Pinpoint the cell where the given text exists, returning its (x, y) midpoint coordinate. 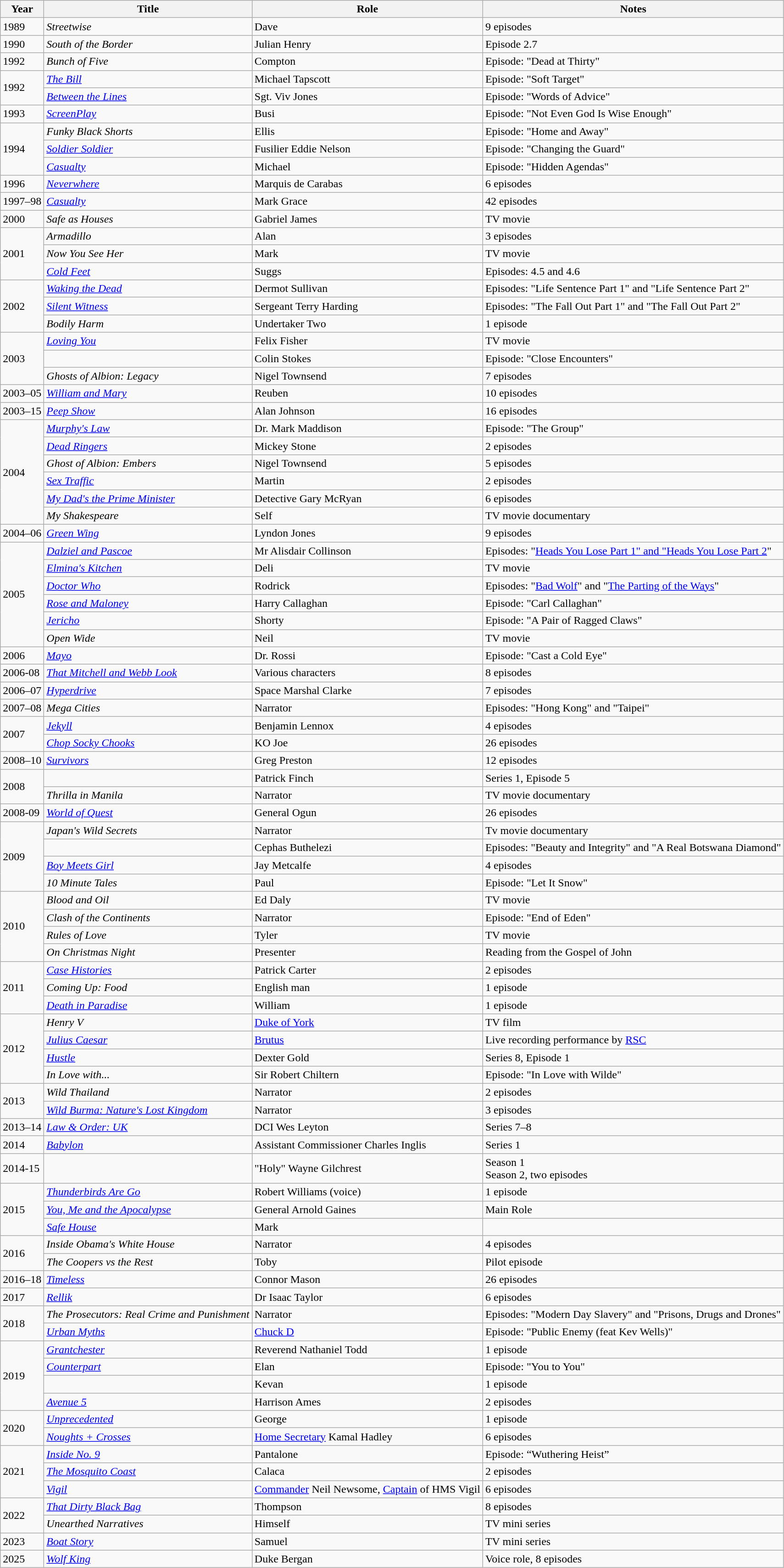
Julian Henry (367, 44)
English man (367, 987)
Green Wing (148, 533)
42 episodes (633, 201)
Silent Witness (148, 306)
Episode: "Changing the Guard" (633, 149)
Murphy's Law (148, 428)
Cephas Buthelezi (367, 848)
Reuben (367, 393)
Reading from the Gospel of John (633, 952)
Rodrick (367, 586)
Ghost of Albion: Embers (148, 463)
Thunderbirds Are Go (148, 1192)
2005 (22, 594)
1989 (22, 27)
Michael (367, 166)
Episode: "Soft Target" (633, 79)
Doctor Who (148, 586)
Role (367, 9)
Commander Neil Newsome, Captain of HMS Vigil (367, 1489)
12 episodes (633, 760)
Dr. Rossi (367, 655)
2021 (22, 1472)
Elan (367, 1367)
Inside No. 9 (148, 1454)
Neverwhere (148, 184)
Episode: "A Pair of Ragged Claws" (633, 621)
2002 (22, 306)
Boat Story (148, 1541)
Bodily Harm (148, 324)
Lyndon Jones (367, 533)
Tv movie documentary (633, 830)
Episodes: "Life Sentence Part 1" and "Life Sentence Part 2" (633, 289)
2003–05 (22, 393)
2004 (22, 472)
Sex Traffic (148, 481)
Dermot Sullivan (367, 289)
Open Wide (148, 638)
Coming Up: Food (148, 987)
Waking the Dead (148, 289)
Episode: "The Group" (633, 428)
Suggs (367, 271)
World of Quest (148, 813)
Neil (367, 638)
2010 (22, 926)
2011 (22, 987)
Presenter (367, 952)
2008 (22, 787)
Wolf King (148, 1559)
Babylon (148, 1145)
KO Joe (367, 743)
Loving You (148, 341)
2018 (22, 1323)
Marquis de Carabas (367, 184)
Rose and Maloney (148, 603)
2004–06 (22, 533)
Compton (367, 62)
Himself (367, 1524)
Hyperdrive (148, 690)
Elmina's Kitchen (148, 568)
My Shakespeare (148, 516)
Rellik (148, 1297)
2009 (22, 857)
Paul (367, 883)
Dexter Gold (367, 1057)
Series 8, Episode 1 (633, 1057)
5 episodes (633, 463)
Thompson (367, 1506)
Shorty (367, 621)
Harry Callaghan (367, 603)
Episode: "Dead at Thirty" (633, 62)
Colin Stokes (367, 358)
Harrison Ames (367, 1402)
2025 (22, 1559)
Kevan (367, 1384)
"Holy" Wayne Gilchrest (367, 1169)
That Dirty Black Bag (148, 1506)
2020 (22, 1428)
Episode: "Let It Snow" (633, 883)
Mr Alisdair Collinson (367, 551)
Ellis (367, 131)
Samuel (367, 1541)
2012 (22, 1048)
Felix Fisher (367, 341)
2003–15 (22, 411)
Calaca (367, 1472)
Robert Williams (voice) (367, 1192)
Clash of the Continents (148, 918)
Cold Feet (148, 271)
Jay Metcalfe (367, 865)
2001 (22, 254)
My Dad's the Prime Minister (148, 498)
TV film (633, 1022)
Henry V (148, 1022)
Sergeant Terry Harding (367, 306)
Pilot episode (633, 1262)
2006-08 (22, 673)
Sgt. Viv Jones (367, 96)
Series 1 (633, 1145)
You, Me and the Apocalypse (148, 1210)
Episode 2.7 (633, 44)
Unprecedented (148, 1419)
George (367, 1419)
Toby (367, 1262)
1994 (22, 149)
2014 (22, 1145)
Bunch of Five (148, 62)
Now You See Her (148, 254)
Sir Robert Chiltern (367, 1075)
The Mosquito Coast (148, 1472)
Timeless (148, 1279)
Episode: "Home and Away" (633, 131)
Mayo (148, 655)
Thrilla in Manila (148, 795)
16 episodes (633, 411)
On Christmas Night (148, 952)
Ghosts of Albion: Legacy (148, 376)
2014-15 (22, 1169)
General Arnold Gaines (367, 1210)
Live recording performance by RSC (633, 1040)
Episode: "Not Even God Is Wise Enough" (633, 114)
Noughts + Crosses (148, 1437)
Ed Daly (367, 900)
Law & Order: UK (148, 1127)
The Bill (148, 79)
Fusilier Eddie Nelson (367, 149)
Patrick Finch (367, 778)
William and Mary (148, 393)
Alan (367, 236)
Between the Lines (148, 96)
Season 1 Season 2, two episodes (633, 1169)
General Ogun (367, 813)
Episodes: "Hong Kong" and "Taipei" (633, 708)
South of the Border (148, 44)
1990 (22, 44)
2016–18 (22, 1279)
Year (22, 9)
Benjamin Lennox (367, 725)
1997–98 (22, 201)
2013 (22, 1101)
Space Marshal Clarke (367, 690)
Jericho (148, 621)
2003 (22, 358)
Martin (367, 481)
Reverend Nathaniel Todd (367, 1349)
Episode: "Close Encounters" (633, 358)
Armadillo (148, 236)
Series 1, Episode 5 (633, 778)
Boy Meets Girl (148, 865)
In Love with... (148, 1075)
1993 (22, 114)
2008–10 (22, 760)
Pantalone (367, 1454)
Title (148, 9)
Grantchester (148, 1349)
Undertaker Two (367, 324)
Safe as Houses (148, 219)
Wild Thailand (148, 1092)
Episode: "End of Eden" (633, 918)
10 Minute Tales (148, 883)
2006 (22, 655)
2022 (22, 1515)
Episode: “Wuthering Heist” (633, 1454)
Wild Burma: Nature's Lost Kingdom (148, 1110)
Episode: "Hidden Agendas" (633, 166)
Various characters (367, 673)
Episode: "Carl Callaghan" (633, 603)
Chop Socky Chooks (148, 743)
Case Histories (148, 970)
Michael Tapscott (367, 79)
Main Role (633, 1210)
Episode: "You to You" (633, 1367)
Self (367, 516)
The Coopers vs the Rest (148, 1262)
Connor Mason (367, 1279)
Japan's Wild Secrets (148, 830)
Dr. Mark Maddison (367, 428)
Urban Myths (148, 1332)
William (367, 1005)
Deli (367, 568)
2013–14 (22, 1127)
DCI Wes Leyton (367, 1127)
Soldier Soldier (148, 149)
Mark Grace (367, 201)
Streetwise (148, 27)
Safe House (148, 1227)
Patrick Carter (367, 970)
Julius Caesar (148, 1040)
Chuck D (367, 1332)
Episode: "Cast a Cold Eye" (633, 655)
1996 (22, 184)
Gabriel James (367, 219)
Detective Gary McRyan (367, 498)
Busi (367, 114)
Brutus (367, 1040)
2007 (22, 734)
Jekyll (148, 725)
Mickey Stone (367, 446)
Peep Show (148, 411)
Rules of Love (148, 935)
Alan Johnson (367, 411)
Episodes: "Heads You Lose Part 1" and "Heads You Lose Part 2" (633, 551)
Dalziel and Pascoe (148, 551)
Funky Black Shorts (148, 131)
Episode: "Public Enemy (feat Kev Wells)" (633, 1332)
Episode: "In Love with Wilde" (633, 1075)
Avenue 5 (148, 1402)
10 episodes (633, 393)
Unearthed Narratives (148, 1524)
Hustle (148, 1057)
Episodes: 4.5 and 4.6 (633, 271)
Series 7–8 (633, 1127)
2006–07 (22, 690)
Voice role, 8 episodes (633, 1559)
Death in Paradise (148, 1005)
2000 (22, 219)
Vigil (148, 1489)
Episodes: "Modern Day Slavery" and "Prisons, Drugs and Drones" (633, 1314)
Duke Bergan (367, 1559)
Episode: "Words of Advice" (633, 96)
2007–08 (22, 708)
Dr Isaac Taylor (367, 1297)
Mega Cities (148, 708)
Counterpart (148, 1367)
Assistant Commissioner Charles Inglis (367, 1145)
2008-09 (22, 813)
2016 (22, 1253)
ScreenPlay (148, 114)
Episodes: "Bad Wolf" and "The Parting of the Ways" (633, 586)
The Prosecutors: Real Crime and Punishment (148, 1314)
2015 (22, 1210)
Dave (367, 27)
Duke of York (367, 1022)
Survivors (148, 760)
Greg Preston (367, 760)
Episodes: "The Fall Out Part 1" and "The Fall Out Part 2" (633, 306)
Tyler (367, 935)
Episodes: "Beauty and Integrity" and "A Real Botswana Diamond" (633, 848)
2017 (22, 1297)
Inside Obama's White House (148, 1244)
Dead Ringers (148, 446)
Home Secretary Kamal Hadley (367, 1437)
Notes (633, 9)
2019 (22, 1375)
That Mitchell and Webb Look (148, 673)
2023 (22, 1541)
Blood and Oil (148, 900)
